Identify which cell holds the provided text, then report its [x, y] central coordinate. 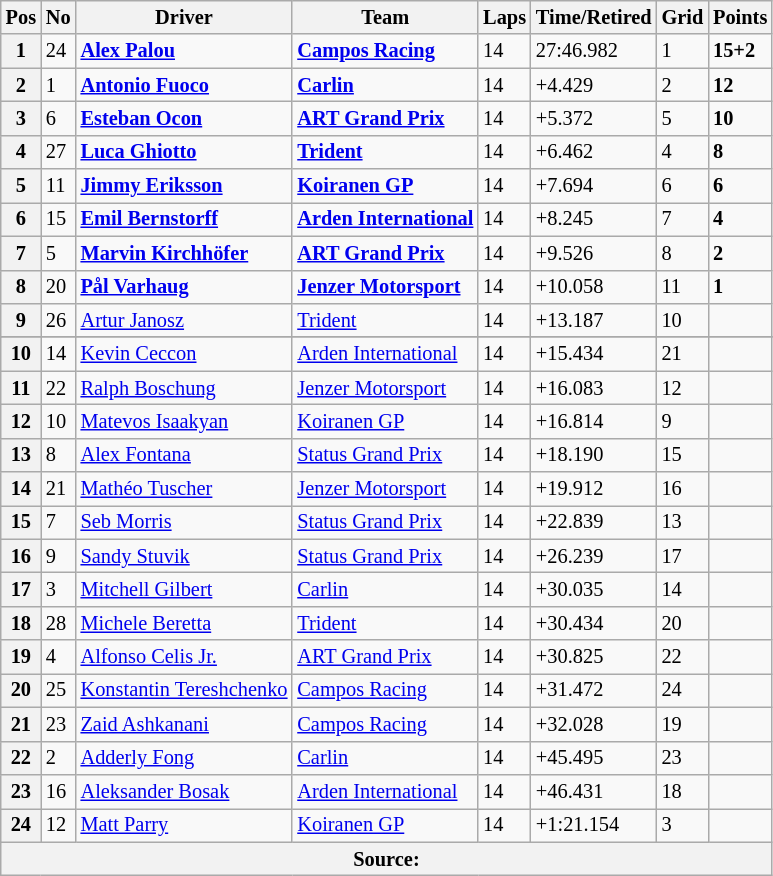
Emil Bernstorff [184, 219]
+16.814 [594, 421]
Seb Morris [184, 522]
Grid [683, 17]
Matevos Isaakyan [184, 421]
Points [740, 17]
26 [58, 320]
+10.058 [594, 287]
+30.825 [594, 657]
Luca Ghiotto [184, 152]
Kevin Ceccon [184, 354]
+9.526 [594, 253]
+32.028 [594, 724]
Aleksander Bosak [184, 791]
+30.035 [594, 589]
Michele Beretta [184, 623]
+7.694 [594, 186]
+22.839 [594, 522]
Zaid Ashkanani [184, 724]
+16.083 [594, 388]
28 [58, 623]
Alfonso Celis Jr. [184, 657]
+45.495 [594, 758]
Marvin Kirchhöfer [184, 253]
Pos [21, 17]
Ralph Boschung [184, 388]
+5.372 [594, 118]
Esteban Ocon [184, 118]
Laps [504, 17]
+15.434 [594, 354]
Jimmy Eriksson [184, 186]
Pål Varhaug [184, 287]
+30.434 [594, 623]
+19.912 [594, 489]
25 [58, 690]
+18.190 [594, 455]
+46.431 [594, 791]
Konstantin Tereshchenko [184, 690]
+1:21.154 [594, 825]
Mathéo Tuscher [184, 489]
Adderly Fong [184, 758]
+4.429 [594, 85]
+31.472 [594, 690]
27 [58, 152]
Sandy Stuvik [184, 556]
+6.462 [594, 152]
Team [385, 17]
+13.187 [594, 320]
Time/Retired [594, 17]
15+2 [740, 51]
Mitchell Gilbert [184, 589]
+8.245 [594, 219]
Matt Parry [184, 825]
No [58, 17]
Alex Fontana [184, 455]
Source: [386, 859]
Antonio Fuoco [184, 85]
+26.239 [594, 556]
Alex Palou [184, 51]
27:46.982 [594, 51]
Driver [184, 17]
Artur Janosz [184, 320]
